Determine the [X, Y] coordinate at the center of the cell enclosing the given text.  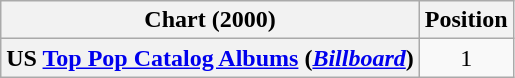
1 [466, 58]
Chart (2000) [210, 20]
US Top Pop Catalog Albums (Billboard) [210, 58]
Position [466, 20]
